Identify which cell holds the provided text, then report its [X, Y] central coordinate. 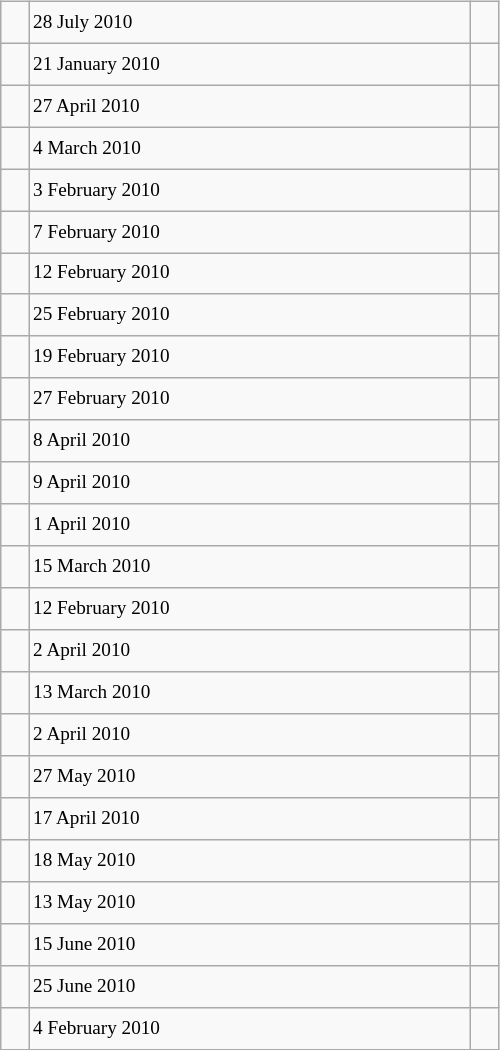
27 February 2010 [249, 399]
25 February 2010 [249, 315]
7 February 2010 [249, 232]
15 June 2010 [249, 944]
13 March 2010 [249, 693]
4 March 2010 [249, 148]
28 July 2010 [249, 22]
27 May 2010 [249, 777]
18 May 2010 [249, 861]
15 March 2010 [249, 567]
21 January 2010 [249, 64]
27 April 2010 [249, 106]
19 February 2010 [249, 357]
13 May 2010 [249, 902]
17 April 2010 [249, 819]
3 February 2010 [249, 190]
4 February 2010 [249, 1028]
25 June 2010 [249, 986]
1 April 2010 [249, 525]
8 April 2010 [249, 441]
9 April 2010 [249, 483]
